Scan for the cell matching the given text and deliver its [X, Y] coordinate at center. 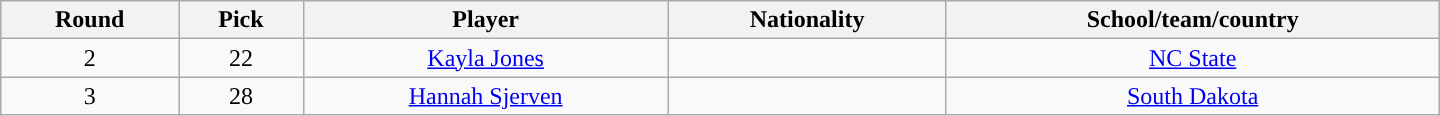
22 [242, 58]
Kayla Jones [486, 58]
28 [242, 96]
South Dakota [1192, 96]
2 [90, 58]
NC State [1192, 58]
Hannah Sjerven [486, 96]
Player [486, 20]
Pick [242, 20]
School/team/country [1192, 20]
Nationality [807, 20]
3 [90, 96]
Round [90, 20]
